Extract the [x, y] coordinate from the center of the cell holding the provided text.  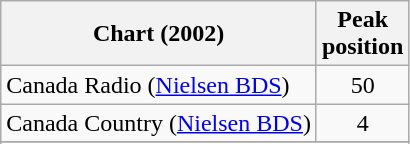
4 [362, 123]
Canada Country (Nielsen BDS) [159, 123]
Peakposition [362, 34]
Canada Radio (Nielsen BDS) [159, 85]
Chart (2002) [159, 34]
50 [362, 85]
